Return [x, y] of the center of cell containing provided text 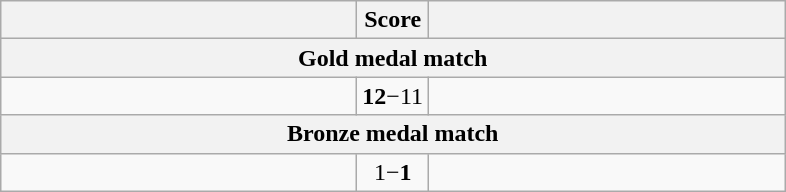
Score [393, 20]
1−1 [393, 172]
12−11 [393, 96]
Bronze medal match [393, 134]
Gold medal match [393, 58]
